Return (x, y) of the center of cell containing provided text 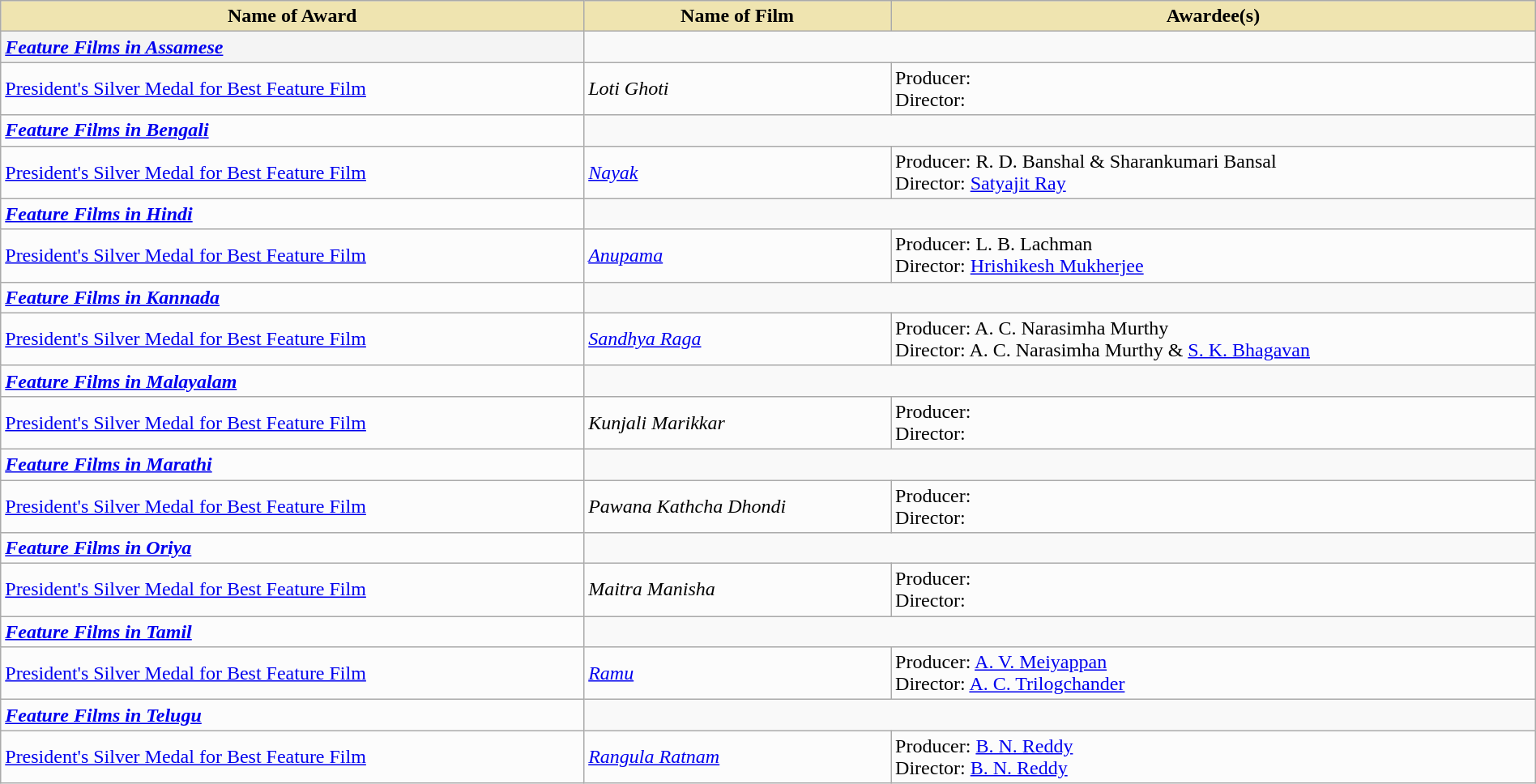
Maitra Manisha (737, 590)
Rangula Ratnam (737, 756)
Feature Films in Bengali (292, 130)
Pawana Kathcha Dhondi (737, 505)
Feature Films in Hindi (292, 214)
Feature Films in Oriya (292, 548)
Awardee(s) (1214, 16)
Nayak (737, 172)
Name of Film (737, 16)
Name of Award (292, 16)
Producer: A. C. Narasimha MurthyDirector: A. C. Narasimha Murthy & S. K. Bhagavan (1214, 339)
Kunjali Marikkar (737, 423)
Feature Films in Kannada (292, 297)
Feature Films in Marathi (292, 464)
Feature Films in Assamese (292, 47)
Feature Films in Malayalam (292, 381)
Producer: L. B. LachmanDirector: Hrishikesh Mukherjee (1214, 256)
Producer: B. N. Reddy Director: B. N. Reddy (1214, 756)
Producer: R. D. Banshal & Sharankumari BansalDirector: Satyajit Ray (1214, 172)
Ramu (737, 674)
Feature Films in Telugu (292, 715)
Feature Films in Tamil (292, 632)
Loti Ghoti (737, 89)
Sandhya Raga (737, 339)
Producer: A. V. MeiyappanDirector: A. C. Trilogchander (1214, 674)
Anupama (737, 256)
